Locate the cell with the specified text and output its (X, Y) center coordinate. 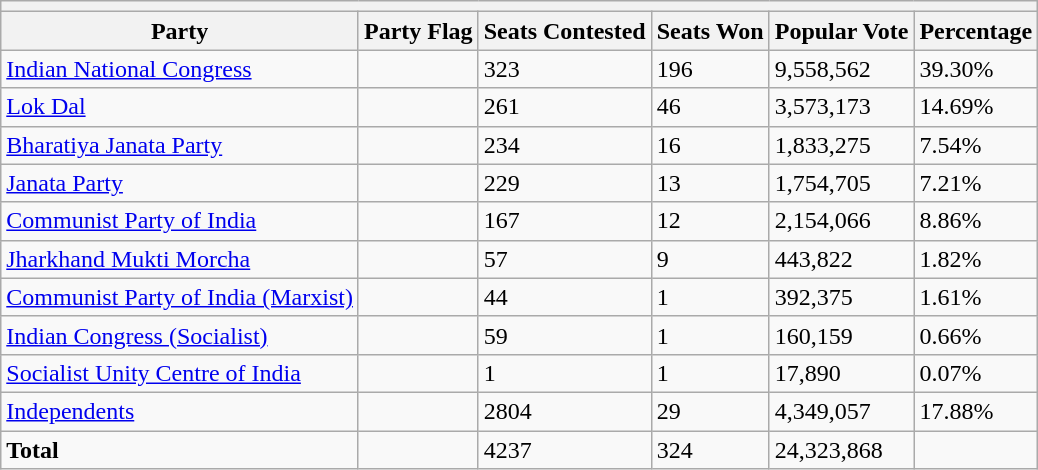
Seats Contested (564, 31)
Percentage (976, 31)
Communist Party of India (180, 221)
8.86% (976, 221)
392,375 (842, 297)
443,822 (842, 259)
59 (564, 335)
0.07% (976, 373)
17,890 (842, 373)
39.30% (976, 69)
3,573,173 (842, 107)
16 (710, 145)
Independents (180, 411)
13 (710, 183)
Total (180, 449)
7.21% (976, 183)
4237 (564, 449)
9 (710, 259)
1,833,275 (842, 145)
Indian Congress (Socialist) (180, 335)
196 (710, 69)
2,154,066 (842, 221)
29 (710, 411)
2804 (564, 411)
7.54% (976, 145)
14.69% (976, 107)
4,349,057 (842, 411)
Indian National Congress (180, 69)
Communist Party of India (Marxist) (180, 297)
24,323,868 (842, 449)
Lok Dal (180, 107)
Bharatiya Janata Party (180, 145)
Janata Party (180, 183)
1,754,705 (842, 183)
1.61% (976, 297)
Seats Won (710, 31)
Party Flag (418, 31)
46 (710, 107)
167 (564, 221)
17.88% (976, 411)
Popular Vote (842, 31)
12 (710, 221)
Socialist Unity Centre of India (180, 373)
44 (564, 297)
229 (564, 183)
0.66% (976, 335)
324 (710, 449)
1.82% (976, 259)
Jharkhand Mukti Morcha (180, 259)
261 (564, 107)
234 (564, 145)
323 (564, 69)
57 (564, 259)
9,558,562 (842, 69)
Party (180, 31)
160,159 (842, 335)
